From the cell containing the given text, extract its center point as [X, Y] coordinate. 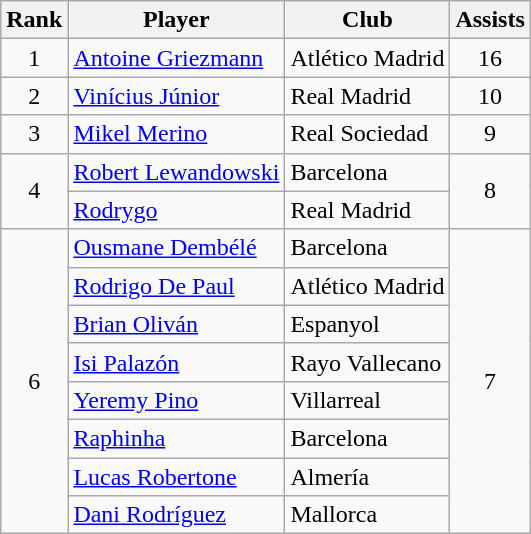
Robert Lewandowski [176, 172]
2 [34, 96]
Vinícius Júnior [176, 96]
9 [490, 134]
7 [490, 381]
Brian Oliván [176, 324]
10 [490, 96]
Ousmane Dembélé [176, 248]
Lucas Robertone [176, 477]
4 [34, 191]
Dani Rodríguez [176, 515]
16 [490, 58]
Isi Palazón [176, 362]
Mallorca [368, 515]
Assists [490, 20]
8 [490, 191]
1 [34, 58]
Rayo Vallecano [368, 362]
6 [34, 381]
Yeremy Pino [176, 400]
Raphinha [176, 438]
Club [368, 20]
Rodrygo [176, 210]
Real Sociedad [368, 134]
Espanyol [368, 324]
Rank [34, 20]
Player [176, 20]
Antoine Griezmann [176, 58]
Rodrigo De Paul [176, 286]
3 [34, 134]
Villarreal [368, 400]
Almería [368, 477]
Mikel Merino [176, 134]
